Determine the [x, y] coordinate at the center of the cell enclosing the given text.  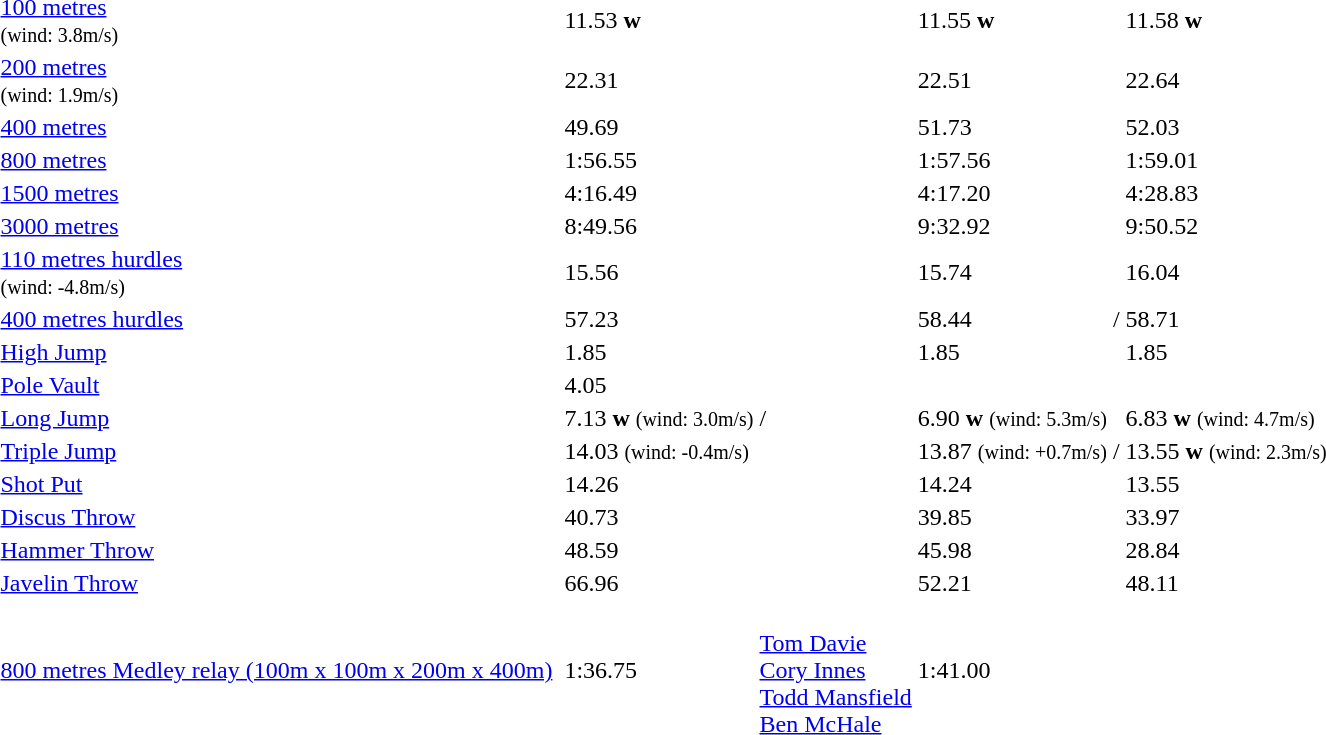
57.23 [659, 319]
22.51 [1012, 80]
22.31 [659, 80]
39.85 [1012, 517]
1:57.56 [1012, 160]
4:16.49 [659, 193]
40.73 [659, 517]
14.03 (wind: -0.4m/s) [659, 451]
4:17.20 [1012, 193]
15.56 [659, 272]
14.24 [1012, 484]
66.96 [659, 583]
48.59 [659, 550]
15.74 [1012, 272]
45.98 [1012, 550]
49.69 [659, 127]
4.05 [659, 385]
51.73 [1012, 127]
8:49.56 [659, 226]
58.44 [1012, 319]
9:32.92 [1012, 226]
14.26 [659, 484]
1:56.55 [659, 160]
52.21 [1012, 583]
6.90 w (wind: 5.3m/s) [1012, 418]
7.13 w (wind: 3.0m/s) [659, 418]
13.87 (wind: +0.7m/s) [1012, 451]
